Return the [x, y] coordinate for the center point of the cell that contains the specified text.  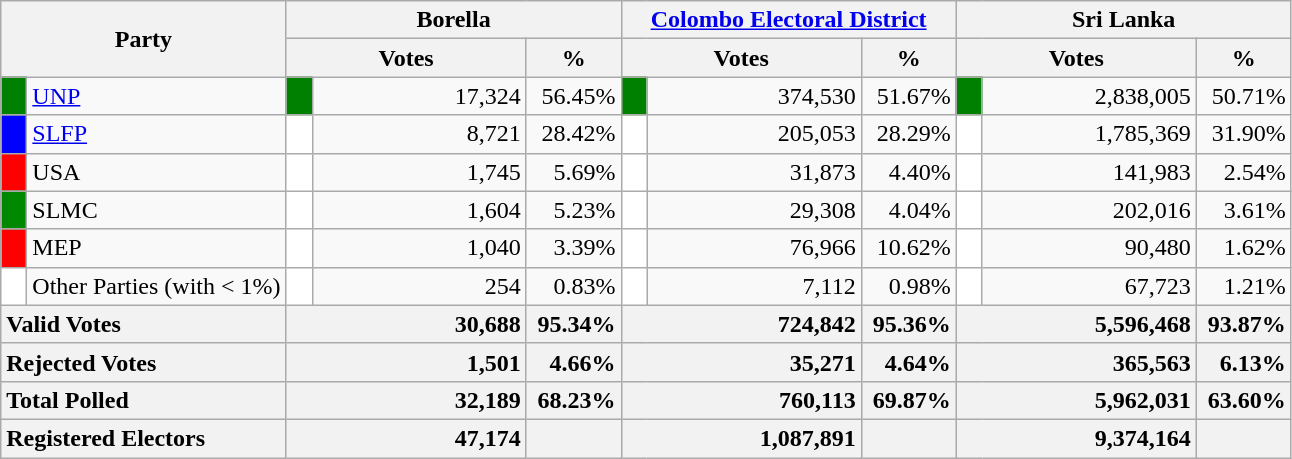
68.23% [574, 400]
4.64% [908, 362]
141,983 [1089, 172]
1,040 [419, 248]
8,721 [419, 134]
Other Parties (with < 1%) [156, 286]
9,374,164 [1076, 438]
1,745 [419, 172]
29,308 [754, 210]
4.04% [908, 210]
76,966 [754, 248]
Registered Electors [144, 438]
95.36% [908, 324]
2.54% [1244, 172]
1,087,891 [741, 438]
SLMC [156, 210]
SLFP [156, 134]
32,189 [406, 400]
0.98% [908, 286]
93.87% [1244, 324]
56.45% [574, 96]
1,501 [406, 362]
31.90% [1244, 134]
724,842 [741, 324]
35,271 [741, 362]
1,785,369 [1089, 134]
Colombo Electoral District [788, 20]
0.83% [574, 286]
760,113 [741, 400]
Valid Votes [144, 324]
2,838,005 [1089, 96]
28.29% [908, 134]
5,962,031 [1076, 400]
51.67% [908, 96]
47,174 [406, 438]
63.60% [1244, 400]
69.87% [908, 400]
3.61% [1244, 210]
17,324 [419, 96]
Total Polled [144, 400]
1.21% [1244, 286]
Rejected Votes [144, 362]
10.62% [908, 248]
1.62% [1244, 248]
3.39% [574, 248]
28.42% [574, 134]
4.66% [574, 362]
USA [156, 172]
MEP [156, 248]
5,596,468 [1076, 324]
90,480 [1089, 248]
5.23% [574, 210]
Sri Lanka [1124, 20]
1,604 [419, 210]
205,053 [754, 134]
31,873 [754, 172]
254 [419, 286]
7,112 [754, 286]
67,723 [1089, 286]
5.69% [574, 172]
4.40% [908, 172]
95.34% [574, 324]
6.13% [1244, 362]
202,016 [1089, 210]
UNP [156, 96]
50.71% [1244, 96]
Party [144, 39]
30,688 [406, 324]
374,530 [754, 96]
365,563 [1076, 362]
Borella [454, 20]
